Pinpoint the cell where the given text exists, returning its [x, y] midpoint coordinate. 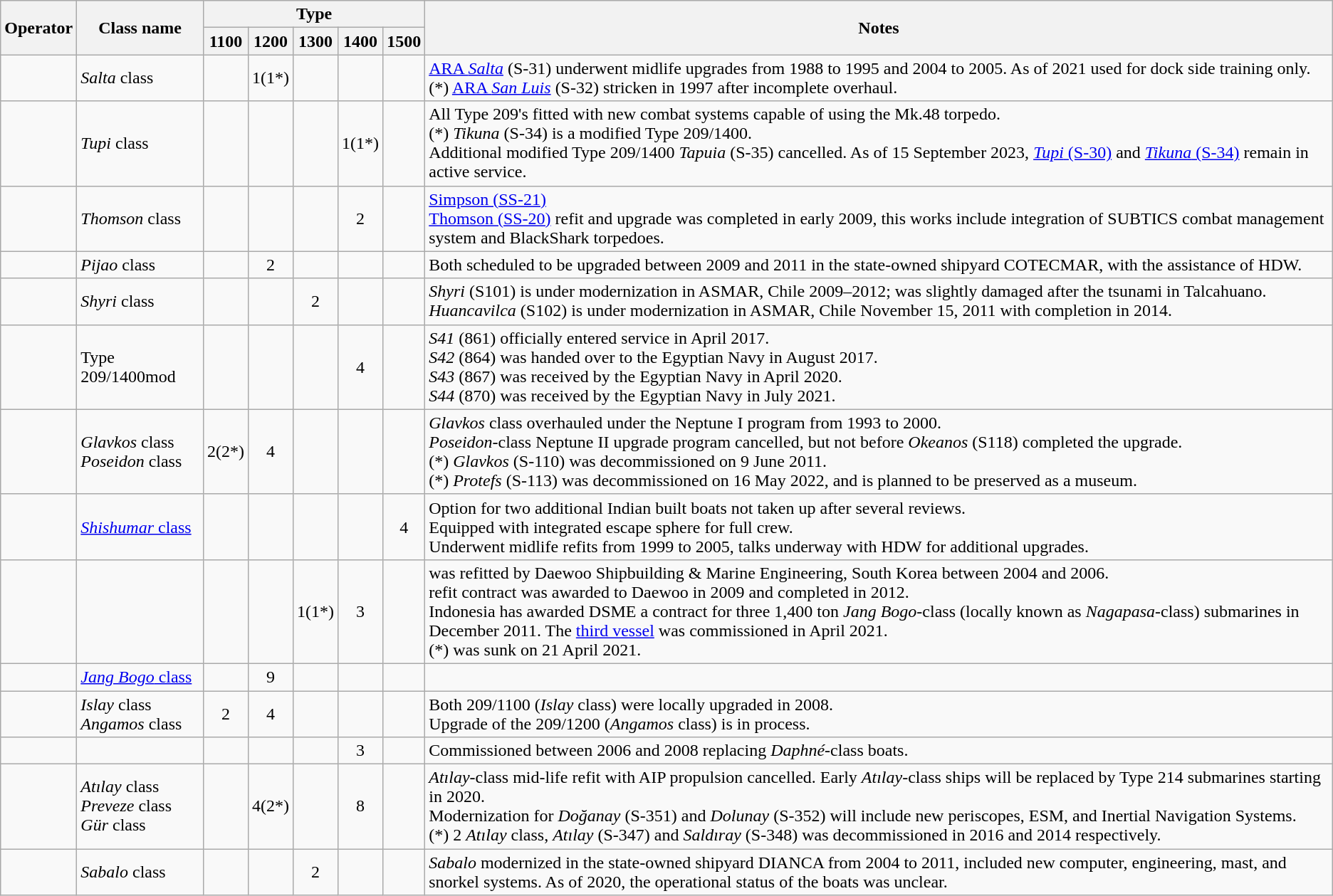
Islay classAngamos class [140, 713]
Pijao class [140, 265]
1400 [360, 41]
Both 209/1100 (Islay class) were locally upgraded in 2008.Upgrade of the 209/1200 (Angamos class) is in process. [879, 713]
Glavkos classPoseidon class [140, 451]
1500 [404, 41]
Commissioned between 2006 and 2008 replacing Daphné-class boats. [879, 751]
Atılay classPreveze classGür class [140, 807]
Type 209/1400mod [140, 367]
Sabalo class [140, 873]
1100 [225, 41]
Notes [879, 28]
9 [271, 677]
4(2*) [271, 807]
Thomson class [140, 218]
Operator [38, 28]
Tupi class [140, 144]
1300 [316, 41]
Salta class [140, 78]
Both scheduled to be upgraded between 2009 and 2011 in the state-owned shipyard COTECMAR, with the assistance of HDW. [879, 265]
Shishumar class [140, 527]
8 [360, 807]
Type [313, 14]
Class name [140, 28]
1200 [271, 41]
Jang Bogo class [140, 677]
Shyri class [140, 302]
2(2*) [225, 451]
